From the cell containing the given text, extract its center point as (X, Y) coordinate. 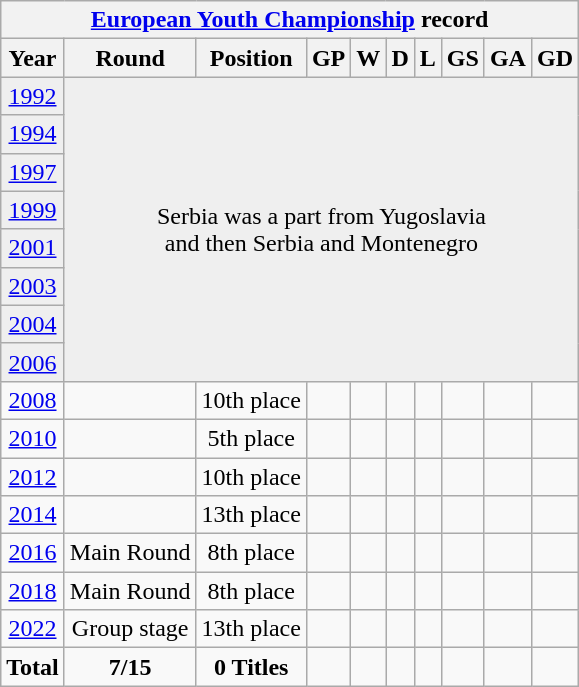
1997 (33, 172)
2022 (33, 629)
Total (33, 667)
European Youth Championship record (290, 20)
Round (130, 58)
0 Titles (251, 667)
2003 (33, 286)
GA (508, 58)
7/15 (130, 667)
2016 (33, 553)
GP (328, 58)
GS (462, 58)
Position (251, 58)
2018 (33, 591)
2004 (33, 324)
2008 (33, 400)
2006 (33, 362)
1994 (33, 134)
D (400, 58)
GD (554, 58)
2001 (33, 248)
W (368, 58)
Group stage (130, 629)
2012 (33, 477)
Serbia was a part from Yugoslavia and then Serbia and Montenegro (321, 229)
2014 (33, 515)
L (428, 58)
1999 (33, 210)
2010 (33, 438)
Year (33, 58)
5th place (251, 438)
1992 (33, 96)
